Identify which cell holds the provided text, then report its [X, Y] central coordinate. 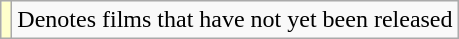
Denotes films that have not yet been released [235, 20]
